Pinpoint the cell where the given text exists, returning its (X, Y) midpoint coordinate. 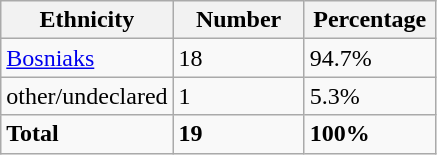
Number (238, 20)
Ethnicity (87, 20)
Total (87, 134)
94.7% (370, 58)
100% (370, 134)
5.3% (370, 96)
18 (238, 58)
19 (238, 134)
other/undeclared (87, 96)
Percentage (370, 20)
1 (238, 96)
Bosniaks (87, 58)
